Determine the (x, y) coordinate at the center of the cell enclosing the given text.  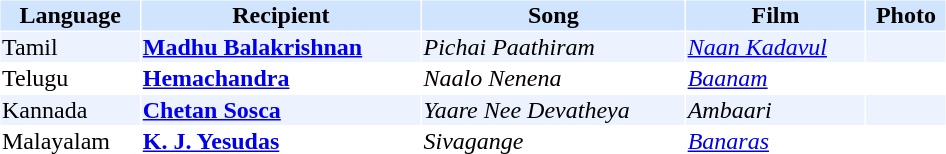
Kannada (70, 110)
Song (554, 15)
Yaare Nee Devatheya (554, 110)
Language (70, 15)
Photo (906, 15)
Ambaari (776, 110)
Naalo Nenena (554, 79)
Madhu Balakrishnan (280, 47)
Pichai Paathiram (554, 47)
Chetan Sosca (280, 110)
Telugu (70, 79)
Recipient (280, 15)
Hemachandra (280, 79)
Naan Kadavul (776, 47)
Tamil (70, 47)
Film (776, 15)
Baanam (776, 79)
